Return [x, y] of the center of cell containing provided text 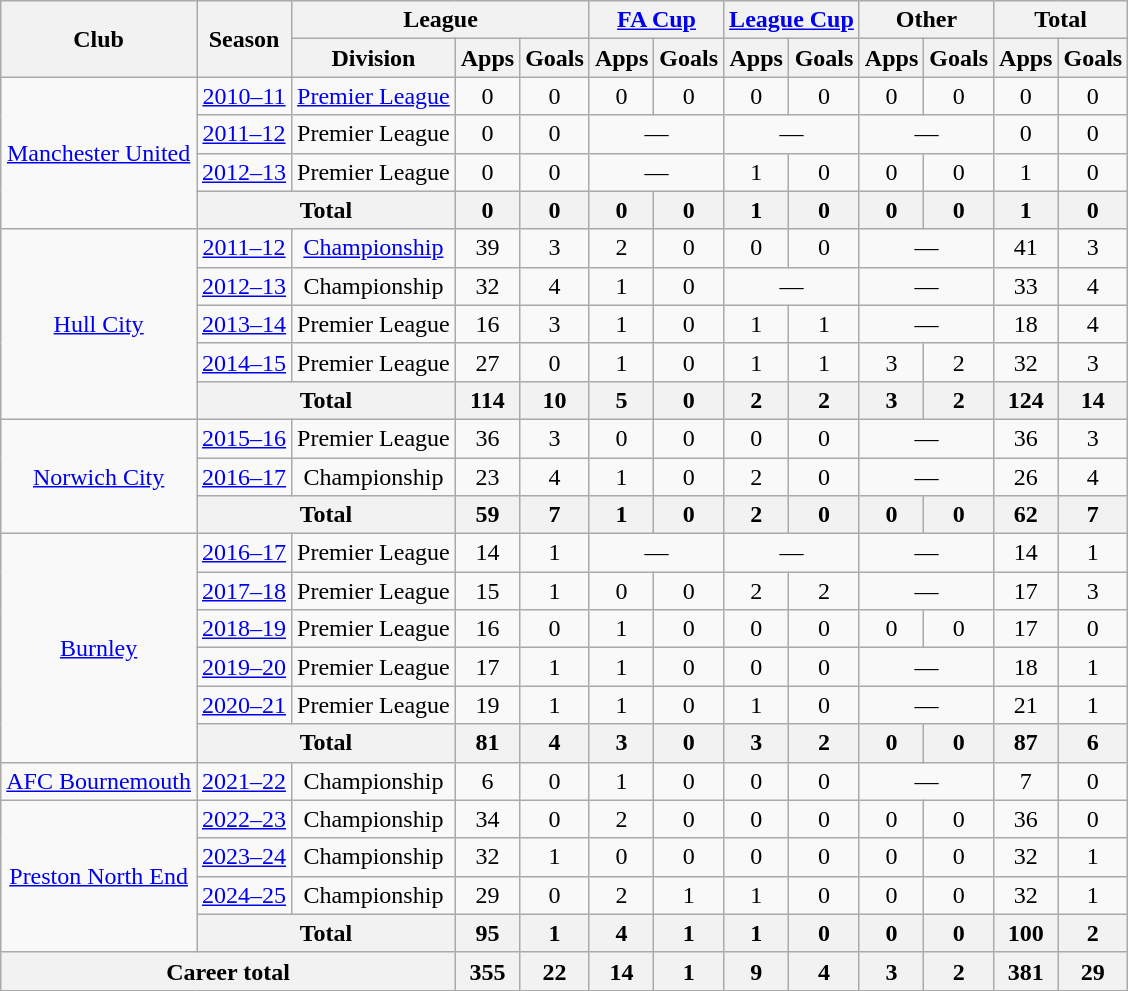
FA Cup [656, 20]
Club [99, 39]
100 [1026, 933]
League [441, 20]
Manchester United [99, 153]
22 [555, 971]
34 [487, 819]
2014–15 [244, 362]
381 [1026, 971]
39 [487, 248]
League Cup [792, 20]
10 [555, 400]
87 [1026, 743]
5 [621, 400]
Division [374, 58]
Season [244, 39]
59 [487, 515]
19 [487, 705]
41 [1026, 248]
33 [1026, 286]
2018–19 [244, 629]
2024–25 [244, 895]
Other [926, 20]
26 [1026, 477]
2010–11 [244, 96]
AFC Bournemouth [99, 781]
15 [487, 591]
27 [487, 362]
95 [487, 933]
2023–24 [244, 857]
Preston North End [99, 876]
9 [756, 971]
Hull City [99, 324]
21 [1026, 705]
62 [1026, 515]
2021–22 [244, 781]
Norwich City [99, 476]
2015–16 [244, 438]
81 [487, 743]
124 [1026, 400]
Career total [228, 971]
114 [487, 400]
355 [487, 971]
2017–18 [244, 591]
2020–21 [244, 705]
2022–23 [244, 819]
23 [487, 477]
2013–14 [244, 324]
Burnley [99, 648]
2019–20 [244, 667]
